Provide the [x, y] coordinate of the cell's center where the given text is located.  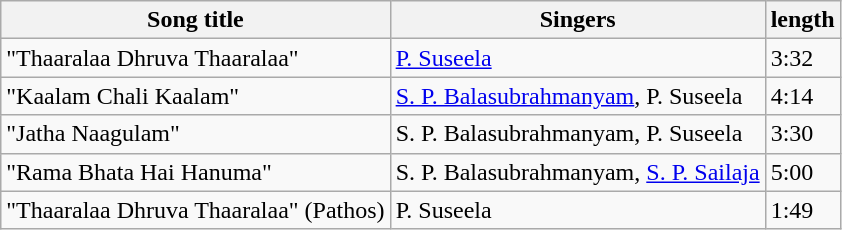
"Kaalam Chali Kaalam" [196, 96]
3:32 [802, 58]
1:49 [802, 210]
4:14 [802, 96]
5:00 [802, 172]
Singers [578, 20]
3:30 [802, 134]
"Jatha Naagulam" [196, 134]
"Thaaralaa Dhruva Thaaralaa" (Pathos) [196, 210]
length [802, 20]
"Thaaralaa Dhruva Thaaralaa" [196, 58]
S. P. Balasubrahmanyam, S. P. Sailaja [578, 172]
Song title [196, 20]
"Rama Bhata Hai Hanuma" [196, 172]
